From the cell containing the given text, extract its center point as [X, Y] coordinate. 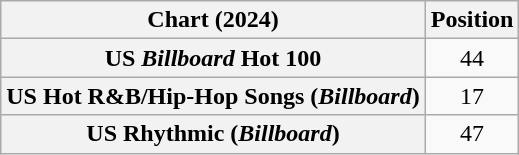
44 [472, 58]
47 [472, 134]
US Billboard Hot 100 [213, 58]
17 [472, 96]
US Rhythmic (Billboard) [213, 134]
Chart (2024) [213, 20]
Position [472, 20]
US Hot R&B/Hip-Hop Songs (Billboard) [213, 96]
